Capture the cell that displays the provided text and extract its [X, Y] central coordinate. 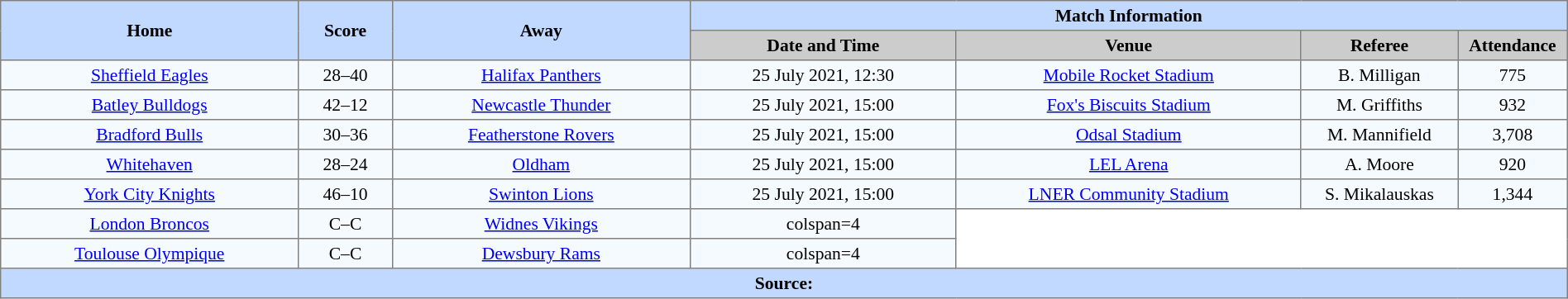
Source: [784, 283]
Widnes Vikings [541, 224]
Sheffield Eagles [150, 75]
Referee [1379, 45]
3,708 [1513, 135]
Score [346, 31]
28–24 [346, 164]
932 [1513, 105]
46–10 [346, 194]
Whitehaven [150, 164]
42–12 [346, 105]
Newcastle Thunder [541, 105]
Attendance [1513, 45]
25 July 2021, 12:30 [823, 75]
LNER Community Stadium [1128, 194]
775 [1513, 75]
Batley Bulldogs [150, 105]
A. Moore [1379, 164]
Halifax Panthers [541, 75]
York City Knights [150, 194]
30–36 [346, 135]
Odsal Stadium [1128, 135]
Mobile Rocket Stadium [1128, 75]
B. Milligan [1379, 75]
28–40 [346, 75]
Swinton Lions [541, 194]
LEL Arena [1128, 164]
London Broncos [150, 224]
Bradford Bulls [150, 135]
S. Mikalauskas [1379, 194]
M. Mannifield [1379, 135]
Fox's Biscuits Stadium [1128, 105]
Away [541, 31]
Toulouse Olympique [150, 254]
Oldham [541, 164]
920 [1513, 164]
Home [150, 31]
Venue [1128, 45]
Match Information [1128, 16]
Featherstone Rovers [541, 135]
M. Griffiths [1379, 105]
1,344 [1513, 194]
Date and Time [823, 45]
Dewsbury Rams [541, 254]
